Scan for the cell matching the given text and deliver its (x, y) coordinate at center. 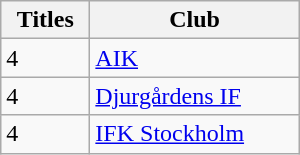
Club (194, 20)
Titles (46, 20)
Djurgårdens IF (194, 96)
IFK Stockholm (194, 134)
AIK (194, 58)
